Provide the [X, Y] coordinate of the cell's center where the given text is located.  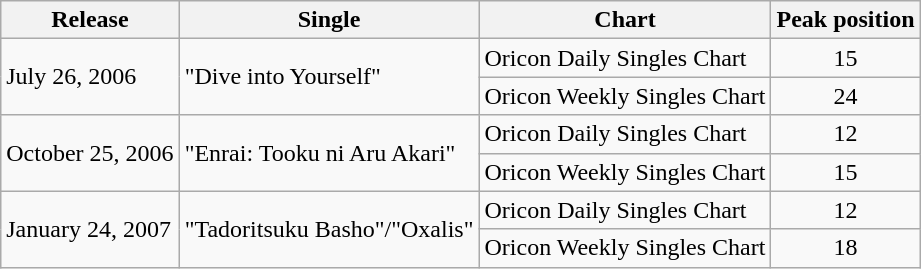
Chart [625, 20]
24 [846, 96]
Peak position [846, 20]
"Tadoritsuku Basho"/"Oxalis" [329, 229]
Release [90, 20]
"Dive into Yourself" [329, 77]
October 25, 2006 [90, 153]
Single [329, 20]
"Enrai: Tooku ni Aru Akari" [329, 153]
18 [846, 248]
July 26, 2006 [90, 77]
January 24, 2007 [90, 229]
